Identify which cell holds the provided text, then report its [X, Y] central coordinate. 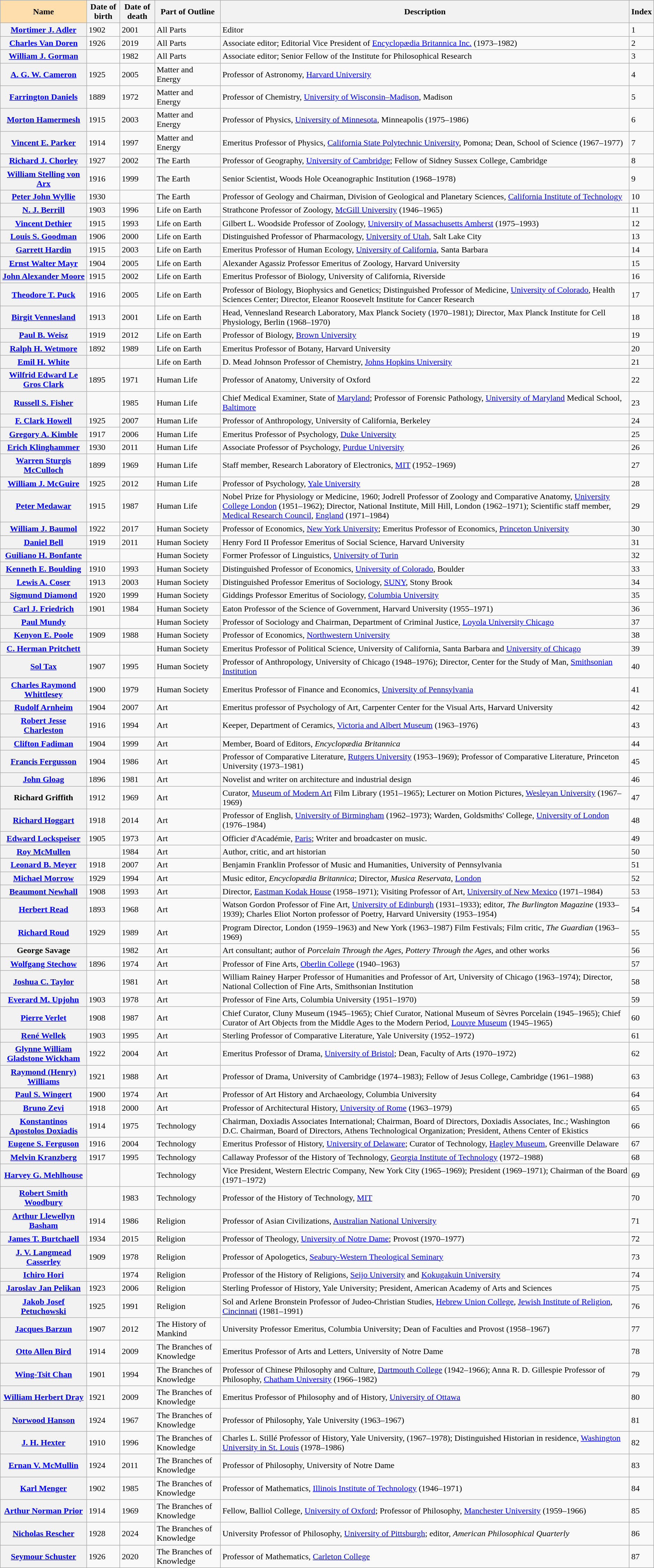
Vincent E. Parker [43, 143]
Professor of the History of Religions, Seijo University and Kokugakuin University [425, 1275]
1889 [103, 97]
Gregory A. Kimble [43, 434]
36 [641, 609]
67 [641, 1144]
Editor [425, 30]
6 [641, 120]
Professor of Fine Arts, Oberlin College (1940–1963) [425, 964]
75 [641, 1288]
31 [641, 542]
Vice President, Western Electric Company, New York City (1965–1969); President (1969–1971); Chairman of the Board (1971–1972) [425, 1175]
Robert Jesse Charleston [43, 725]
87 [641, 1556]
Morton Hamermesh [43, 120]
Professor of Psychology, Yale University [425, 484]
Professor of Comparative Literature, Rutgers University (1953–1969); Professor of Comparative Literature, Princeton University (1973–1981) [425, 761]
Francis Fergusson [43, 761]
Paul S. Wingert [43, 1095]
Associate editor; Editorial Vice President of Encyclopædia Britannica Inc. (1973–1982) [425, 43]
24 [641, 421]
Novelist and writer on architecture and industrial design [425, 780]
Richard Griffith [43, 798]
Ernan V. McMullin [43, 1466]
Fellow, Balliol College, University of Oxford; Professor of Philosophy, Manchester University (1959–1966) [425, 1511]
Mortimer J. Adler [43, 30]
81 [641, 1420]
59 [641, 1000]
25 [641, 434]
William Stelling von Arx [43, 178]
68 [641, 1157]
11 [641, 210]
Professor of Anthropology, University of California, Berkeley [425, 421]
Nicholas Rescher [43, 1533]
Warren Sturgis McCulloch [43, 465]
Emeritus Professor of Philosophy and of History, University of Ottawa [425, 1397]
Professor of Architectural History, University of Rome (1963–1979) [425, 1108]
Professor of Sociology and Chairman, Department of Criminal Justice, Loyola University Chicago [425, 622]
George Savage [43, 950]
Professor of Geography, University of Cambridge; Fellow of Sidney Sussex College, Cambridge [425, 160]
Giddings Professor Emeritus of Sociology, Columbia University [425, 595]
2015 [137, 1239]
Professor of Chemistry, University of Wisconsin–Madison, Madison [425, 97]
51 [641, 865]
Professor of Mathematics, Carleton College [425, 1556]
Keeper, Department of Ceramics, Victoria and Albert Museum (1963–1976) [425, 725]
Otto Allen Bird [43, 1352]
Distinguished Professor Emeritus of Sociology, SUNY, Stony Brook [425, 582]
Professor of Drama, University of Cambridge (1974–1983); Fellow of Jesus College, Cambridge (1961–1988) [425, 1077]
74 [641, 1275]
The History of Mankind [188, 1329]
2020 [137, 1556]
Daniel Bell [43, 542]
35 [641, 595]
Rudolf Arnheim [43, 707]
13 [641, 237]
Strathcone Professor of Zoology, McGill University (1946–1965) [425, 210]
Michael Morrow [43, 878]
Curator, Museum of Modern Art Film Library (1951–1965); Lecturer on Motion Pictures, Wesleyan University (1967–1969) [425, 798]
10 [641, 196]
1927 [103, 160]
Senior Scientist, Woods Hole Oceanographic Institution (1968–1978) [425, 178]
Professor of Anatomy, University of Oxford [425, 380]
Date of death [137, 12]
Index [641, 12]
Staff member, Research Laboratory of Electronics, MIT (1952–1969) [425, 465]
64 [641, 1095]
Eugene S. Ferguson [43, 1144]
Peter Medawar [43, 506]
1971 [137, 380]
Robert Smith Woodbury [43, 1198]
Professor of Physics, University of Minnesota, Minneapolis (1975–1986) [425, 120]
44 [641, 744]
1983 [137, 1198]
70 [641, 1198]
45 [641, 761]
Joshua C. Taylor [43, 982]
Chief Medical Examiner, State of Maryland; Professor of Forensic Pathology, University of Maryland Medical School, Baltimore [425, 403]
Peter John Wyllie [43, 196]
7 [641, 143]
Charles Van Doren [43, 43]
Harvey G. Mehlhouse [43, 1175]
29 [641, 506]
Clifton Fadiman [43, 744]
1972 [137, 97]
15 [641, 263]
Director, Eastman Kodak House (1958–1971); Visiting Professor of Art, University of New Mexico (1971–1984) [425, 892]
Professor of Mathematics, Illinois Institute of Technology (1946–1971) [425, 1488]
Richard J. Chorley [43, 160]
76 [641, 1306]
University Professor of Philosophy, University of Pittsburgh; editor, American Philosophical Quarterly [425, 1533]
32 [641, 556]
Richard Roud [43, 932]
Edward Lockspeiser [43, 838]
C. Herman Pritchett [43, 649]
1973 [137, 838]
René Wellek [43, 1036]
66 [641, 1126]
Wolfgang Stechow [43, 964]
1905 [103, 838]
Professor of Theology, University of Notre Dame; Provost (1970–1977) [425, 1239]
Erich Klinghammer [43, 447]
Paul B. Weisz [43, 335]
57 [641, 964]
63 [641, 1077]
Professor of the History of Technology, MIT [425, 1198]
Professor of Fine Arts, Columbia University (1951–1970) [425, 1000]
Everard M. Upjohn [43, 1000]
33 [641, 569]
Head, Vennesland Research Laboratory, Max Planck Society (1970–1981); Director, Max Planck Institute for Cell Physiology, Berlin (1968–1970) [425, 317]
Gilbert L. Woodside Professor of Zoology, University of Massachusetts Amherst (1975–1993) [425, 223]
1899 [103, 465]
J. V. Langmead Casserley [43, 1256]
73 [641, 1256]
47 [641, 798]
Emeritus Professor of Physics, California State Polytechnic University, Pomona; Dean, School of Science (1967–1977) [425, 143]
2017 [137, 529]
34 [641, 582]
William Herbert Dray [43, 1397]
2019 [137, 43]
17 [641, 294]
Name [43, 12]
A. G. W. Cameron [43, 74]
28 [641, 484]
4 [641, 74]
61 [641, 1036]
Part of Outline [188, 12]
Professor of Economics, New York University; Emeritus Professor of Economics, Princeton University [425, 529]
19 [641, 335]
1892 [103, 349]
Emil H. White [43, 362]
1968 [137, 910]
1923 [103, 1288]
9 [641, 178]
1895 [103, 380]
James T. Burtchaell [43, 1239]
58 [641, 982]
Eaton Professor of the Science of Government, Harvard University (1955–1971) [425, 609]
Vincent Dethier [43, 223]
Emeritus Professor of Human Ecology, University of California, Santa Barbara [425, 250]
Professor of Astronomy, Harvard University [425, 74]
John Gloag [43, 780]
1893 [103, 910]
Emeritus Professor of Political Science, University of California, Santa Barbara and University of Chicago [425, 649]
37 [641, 622]
84 [641, 1488]
Program Director, London (1959–1963) and New York (1963–1987) Film Festivals; Film critic, The Guardian (1963–1969) [425, 932]
Jacques Barzun [43, 1329]
1967 [137, 1420]
Member, Board of Editors, Encyclopædia Britannica [425, 744]
Kenneth E. Boulding [43, 569]
Lewis A. Coser [43, 582]
1991 [137, 1306]
55 [641, 932]
Ichiro Hori [43, 1275]
Jakob Josef Petuchowski [43, 1306]
16 [641, 277]
8 [641, 160]
Emeritus Professor of Finance and Economics, University of Pennsylvania [425, 689]
71 [641, 1221]
Emeritus Professor of Drama, University of Bristol; Dean, Faculty of Arts (1970–1972) [425, 1054]
2 [641, 43]
22 [641, 380]
Henry Ford II Professor Emeritus of Social Science, Harvard University [425, 542]
50 [641, 852]
26 [641, 447]
Alexander Agassiz Professor Emeritus of Zoology, Harvard University [425, 263]
49 [641, 838]
60 [641, 1017]
Wing-Tsit Chan [43, 1375]
J. H. Hexter [43, 1442]
41 [641, 689]
Emeritus Professor of Botany, Harvard University [425, 349]
1934 [103, 1239]
14 [641, 250]
Karl Menger [43, 1488]
1912 [103, 798]
1906 [103, 237]
Carl J. Friedrich [43, 609]
Emeritus Professor of Psychology, Duke University [425, 434]
Beaumont Newhall [43, 892]
Leonard B. Meyer [43, 865]
Professor of Apologetics, Seabury-Western Theological Seminary [425, 1256]
N. J. Berrill [43, 210]
Arthur Llewellyn Basham [43, 1221]
Louis S. Goodman [43, 237]
Wilfrid Edward Le Gros Clark [43, 380]
65 [641, 1108]
86 [641, 1533]
1 [641, 30]
1979 [137, 689]
Author, critic, and art historian [425, 852]
Charles Raymond Whittlesey [43, 689]
21 [641, 362]
82 [641, 1442]
Ernst Walter Mayr [43, 263]
78 [641, 1352]
Emeritus Professor of History, University of Delaware; Curator of Technology, Hagley Museum, Greenville Delaware [425, 1144]
Bruno Zevi [43, 1108]
Guiliano H. Bonfante [43, 556]
62 [641, 1054]
Melvin Kranzberg [43, 1157]
Benjamin Franklin Professor of Music and Humanities, University of Pennsylvania [425, 865]
Former Professor of Linguistics, University of Turin [425, 556]
Jaroslav Jan Pelikan [43, 1288]
Sterling Professor of Comparative Literature, Yale University (1952–1972) [425, 1036]
1997 [137, 143]
Music editor, Encyclopædia Britannica; Director, Musica Reservata, London [425, 878]
40 [641, 666]
1928 [103, 1533]
Professor of Asian Civilizations, Australian National University [425, 1221]
Distinguished Professor of Pharmacology, University of Utah, Salt Lake City [425, 237]
Sol Tax [43, 666]
56 [641, 950]
Associate Professor of Psychology, Purdue University [425, 447]
Paul Mundy [43, 622]
Sigmund Diamond [43, 595]
20 [641, 349]
39 [641, 649]
Professor of Geology and Chairman, Division of Geological and Planetary Sciences, California Institute of Technology [425, 196]
54 [641, 910]
Emeritus professor of Psychology of Art, Carpenter Center for the Visual Arts, Harvard University [425, 707]
1920 [103, 595]
William J. Gorman [43, 56]
18 [641, 317]
Professor of Biology, Brown University [425, 335]
38 [641, 635]
Emeritus Professor of Biology, University of California, Riverside [425, 277]
3 [641, 56]
Ralph H. Wetmore [43, 349]
Associate editor; Senior Fellow of the Institute for Philosophical Research [425, 56]
85 [641, 1511]
52 [641, 878]
Emeritus Professor of Arts and Letters, University of Notre Dame [425, 1352]
80 [641, 1397]
Theodore T. Puck [43, 294]
Herbert Read [43, 910]
12 [641, 223]
Sol and Arlene Bronstein Professor of Judeo-Christian Studies, Hebrew Union College, Jewish Institute of Religion, Cincinnati (1981–1991) [425, 1306]
Pierre Verlet [43, 1017]
27 [641, 465]
D. Mead Johnson Professor of Chemistry, Johns Hopkins University [425, 362]
Richard Hoggart [43, 820]
Professor of Economics, Northwestern University [425, 635]
43 [641, 725]
Sterling Professor of History, Yale University; President, American Academy of Arts and Sciences [425, 1288]
Russell S. Fisher [43, 403]
Norwood Hanson [43, 1420]
John Alexander Moore [43, 277]
Kenyon E. Poole [43, 635]
William J. McGuire [43, 484]
69 [641, 1175]
42 [641, 707]
Garrett Hardin [43, 250]
Konstantinos Apostolos Doxiadis [43, 1126]
72 [641, 1239]
46 [641, 780]
53 [641, 892]
Date of birth [103, 12]
Professor of Art History and Archaeology, Columbia University [425, 1095]
30 [641, 529]
Distinguished Professor of Economics, University of Colorado, Boulder [425, 569]
2014 [137, 820]
83 [641, 1466]
77 [641, 1329]
23 [641, 403]
William J. Baumol [43, 529]
Raymond (Henry) Williams [43, 1077]
2024 [137, 1533]
Professor of Philosophy, University of Notre Dame [425, 1466]
Seymour Schuster [43, 1556]
Glynne William Gladstone Wickham [43, 1054]
Officier d'Académie, Paris; Writer and broadcaster on music. [425, 838]
5 [641, 97]
F. Clark Howell [43, 421]
Callaway Professor of the History of Technology, Georgia Institute of Technology (1972–1988) [425, 1157]
University Professor Emeritus, Columbia University; Dean of Faculties and Provost (1958–1967) [425, 1329]
Birgit Vennesland [43, 317]
Description [425, 12]
48 [641, 820]
Professor of Philosophy, Yale University (1963–1967) [425, 1420]
Professor of Anthropology, University of Chicago (1948–1976); Director, Center for the Study of Man, Smithsonian Institution [425, 666]
79 [641, 1375]
Roy McMullen [43, 852]
Farrington Daniels [43, 97]
Art consultant; author of Porcelain Through the Ages, Pottery Through the Ages, and other works [425, 950]
1975 [137, 1126]
Professor of English, University of Birmingham (1962–1973); Warden, Goldsmiths' College, University of London (1976–1984) [425, 820]
Arthur Norman Prior [43, 1511]
